Scan for the cell matching the given text and deliver its [x, y] coordinate at center. 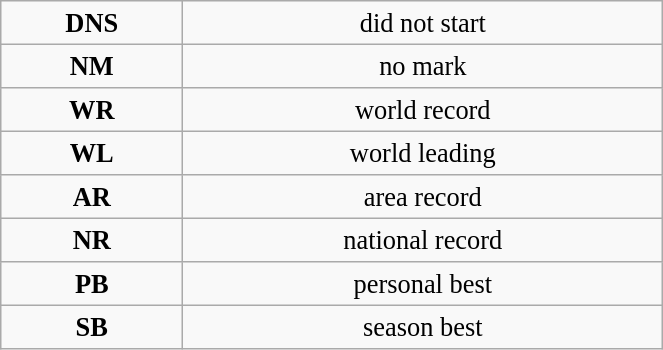
no mark [423, 66]
AR [92, 197]
SB [92, 327]
area record [423, 197]
personal best [423, 284]
NR [92, 240]
national record [423, 240]
season best [423, 327]
did not start [423, 22]
DNS [92, 22]
WR [92, 109]
PB [92, 284]
world leading [423, 153]
WL [92, 153]
NM [92, 66]
world record [423, 109]
